Find where the given text appears and provide that cell's center as (X, Y) coordinate. 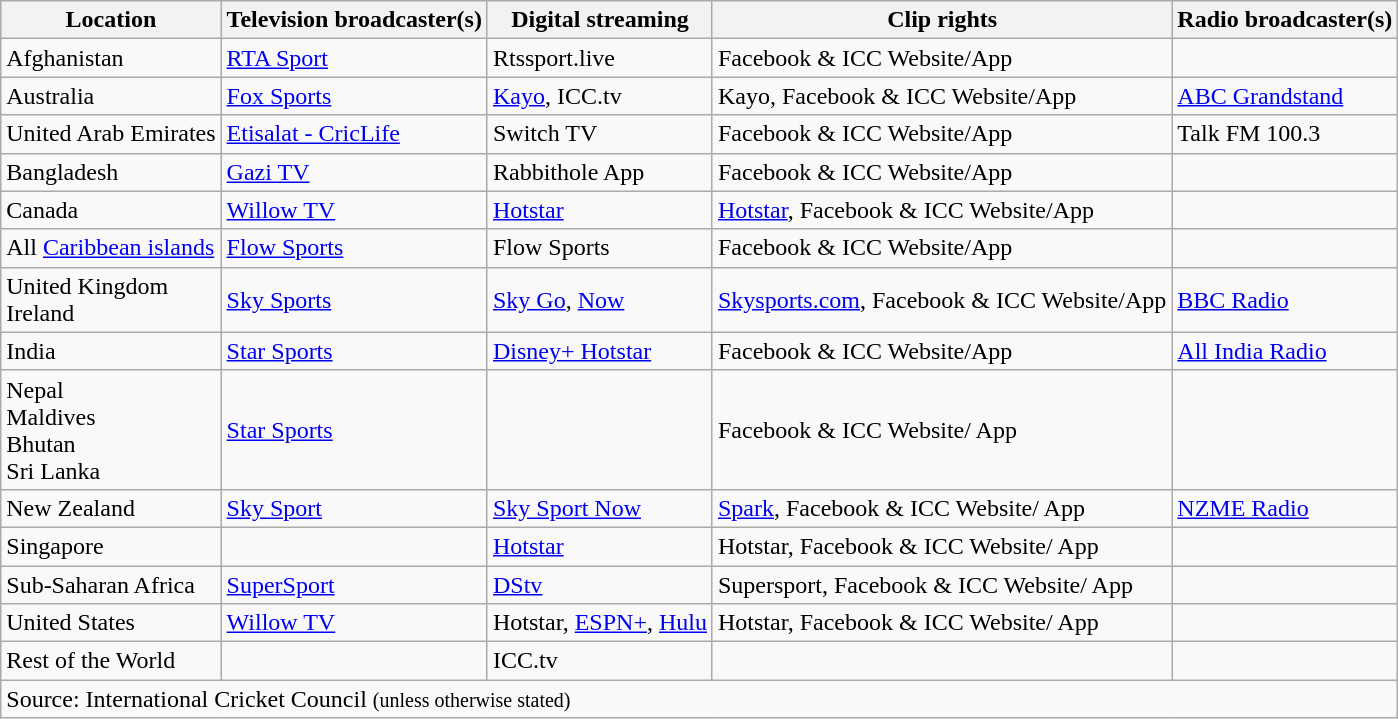
Facebook & ICC Website/ App (942, 430)
All Caribbean islands (111, 248)
Spark, Facebook & ICC Website/ App (942, 508)
SuperSport (354, 585)
RTA Sport (354, 58)
Hotstar, Facebook & ICC Website/App (942, 210)
Location (111, 20)
Switch TV (600, 134)
Etisalat - CricLife (354, 134)
Rabbithole App (600, 172)
Source: International Cricket Council (unless otherwise stated) (700, 699)
United Arab Emirates (111, 134)
United States (111, 623)
Kayo, ICC.tv (600, 96)
DStv (600, 585)
India (111, 351)
ICC.tv (600, 661)
Sky Sports (354, 300)
Sky Go, Now (600, 300)
Disney+ Hotstar (600, 351)
ABC Grandstand (1285, 96)
Australia (111, 96)
BBC Radio (1285, 300)
Rest of the World (111, 661)
Singapore (111, 546)
All India Radio (1285, 351)
Sky Sport Now (600, 508)
Gazi TV (354, 172)
Supersport, Facebook & ICC Website/ App (942, 585)
Skysports.com, Facebook & ICC Website/App (942, 300)
NZME Radio (1285, 508)
United KingdomIreland (111, 300)
Hotstar, ESPN+, Hulu (600, 623)
Bangladesh (111, 172)
Digital streaming (600, 20)
Sky Sport (354, 508)
Afghanistan (111, 58)
Radio broadcaster(s) (1285, 20)
Fox Sports (354, 96)
Television broadcaster(s) (354, 20)
Kayo, Facebook & ICC Website/App (942, 96)
Clip rights (942, 20)
Sub-Saharan Africa (111, 585)
Nepal Maldives Bhutan Sri Lanka (111, 430)
Rtssport.live (600, 58)
New Zealand (111, 508)
Talk FM 100.3 (1285, 134)
Canada (111, 210)
